Find where the given text appears and provide that cell's center as [x, y] coordinate. 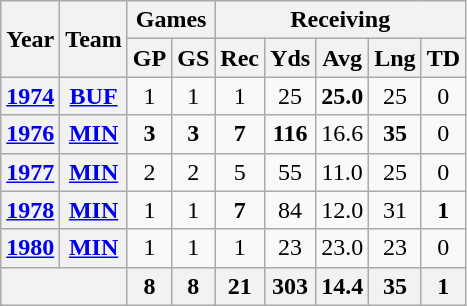
5 [240, 172]
303 [290, 286]
11.0 [342, 172]
Year [30, 39]
1980 [30, 248]
Lng [395, 58]
Avg [342, 58]
Rec [240, 58]
16.6 [342, 134]
23.0 [342, 248]
Receiving [340, 20]
1978 [30, 210]
TD [443, 58]
GS [194, 58]
Team [94, 39]
GP [149, 58]
1974 [30, 96]
14.4 [342, 286]
31 [395, 210]
25.0 [342, 96]
1976 [30, 134]
Yds [290, 58]
12.0 [342, 210]
84 [290, 210]
21 [240, 286]
116 [290, 134]
1977 [30, 172]
Games [170, 20]
BUF [94, 96]
55 [290, 172]
